Extract the [X, Y] coordinate from the center of the cell holding the provided text.  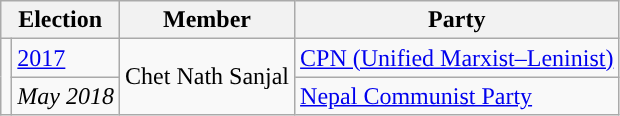
Nepal Communist Party [457, 96]
Member [208, 20]
Chet Nath Sanjal [208, 77]
May 2018 [66, 96]
2017 [66, 58]
CPN (Unified Marxist–Leninist) [457, 58]
Party [457, 20]
Election [60, 20]
